Pinpoint the cell where the given text exists, returning its [x, y] midpoint coordinate. 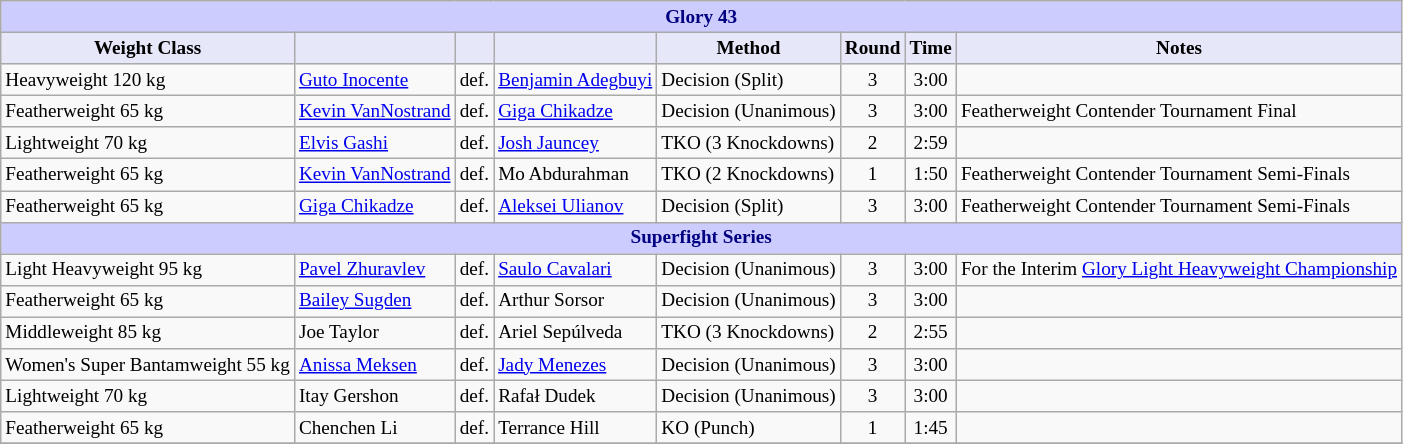
Aleksei Ulianov [576, 206]
For the Interim Glory Light Heavyweight Championship [1178, 270]
Pavel Zhuravlev [374, 270]
Mo Abdurahman [576, 175]
Arthur Sorsor [576, 301]
Women's Super Bantamweight 55 kg [148, 365]
Chenchen Li [374, 428]
Itay Gershon [374, 396]
Benjamin Adegbuyi [576, 80]
Elvis Gashi [374, 143]
2:55 [930, 333]
Time [930, 48]
Middleweight 85 kg [148, 333]
Weight Class [148, 48]
Method [748, 48]
Notes [1178, 48]
Rafał Dudek [576, 396]
Terrance Hill [576, 428]
Saulo Cavalari [576, 270]
1:45 [930, 428]
Glory 43 [702, 17]
Jady Menezes [576, 365]
Josh Jauncey [576, 143]
KO (Punch) [748, 428]
Ariel Sepúlveda [576, 333]
Round [872, 48]
Guto Inocente [374, 80]
TKO (2 Knockdowns) [748, 175]
Joe Taylor [374, 333]
1:50 [930, 175]
2:59 [930, 143]
Featherweight Contender Tournament Final [1178, 111]
Bailey Sugden [374, 301]
Heavyweight 120 kg [148, 80]
Superfight Series [702, 238]
Light Heavyweight 95 kg [148, 270]
Anissa Meksen [374, 365]
